Scan for the cell matching the given text and deliver its (x, y) coordinate at center. 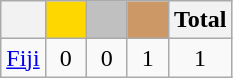
Fiji (23, 58)
Total (200, 20)
